Locate the cell with the specified text and output its [x, y] center coordinate. 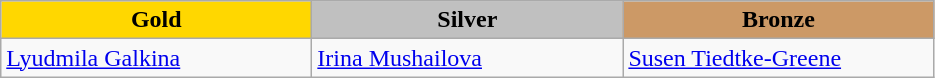
Lyudmila Galkina [156, 58]
Irina Mushailova [468, 58]
Bronze [778, 20]
Silver [468, 20]
Susen Tiedtke-Greene [778, 58]
Gold [156, 20]
